Provide the [x, y] coordinate of the cell's center where the given text is located.  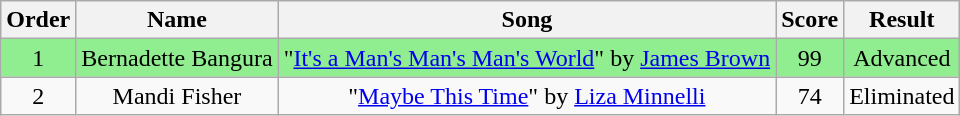
Song [527, 20]
Advanced [902, 58]
2 [38, 96]
"It's a Man's Man's Man's World" by James Brown [527, 58]
Eliminated [902, 96]
Name [177, 20]
Mandi Fisher [177, 96]
"Maybe This Time" by Liza Minnelli [527, 96]
Order [38, 20]
74 [810, 96]
99 [810, 58]
Score [810, 20]
Bernadette Bangura [177, 58]
Result [902, 20]
1 [38, 58]
